Output the [X, Y] coordinate of the center of the cell containing the given text.  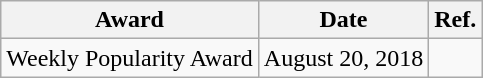
Award [130, 20]
Ref. [456, 20]
August 20, 2018 [343, 58]
Weekly Popularity Award [130, 58]
Date [343, 20]
